Identify which cell holds the provided text, then report its [x, y] central coordinate. 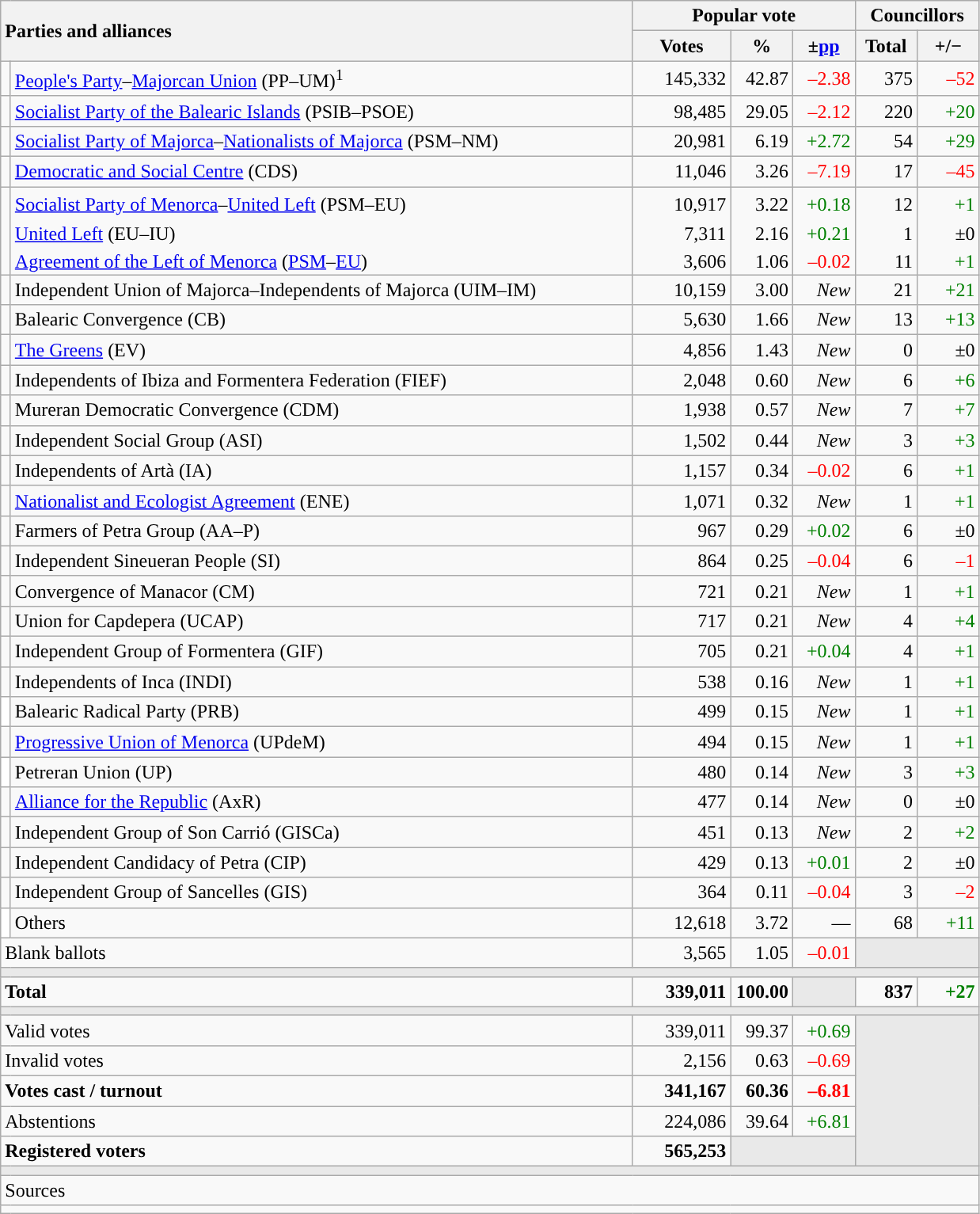
3,606 [682, 261]
0.60 [762, 380]
54 [887, 141]
224,086 [682, 1121]
Valid votes [317, 1030]
+20 [948, 111]
42.87 [762, 79]
+7 [948, 410]
6.19 [762, 141]
538 [682, 682]
717 [682, 621]
11,046 [682, 172]
13 [887, 320]
565,253 [682, 1151]
220 [887, 111]
±pp [823, 46]
0.63 [762, 1060]
Councillors [917, 16]
4,856 [682, 350]
–0.01 [823, 953]
+6.81 [823, 1121]
Independents of Inca (INDI) [321, 682]
1,938 [682, 410]
Votes [682, 46]
1.66 [762, 320]
Balearic Radical Party (PRB) [321, 712]
United Left (EU–IU) [321, 234]
2,156 [682, 1060]
10,917 [682, 204]
494 [682, 742]
1,157 [682, 470]
Progressive Union of Menorca (UPdeM) [321, 742]
+13 [948, 320]
Socialist Party of the Balearic Islands (PSIB–PSOE) [321, 111]
Independent Social Group (ASI) [321, 440]
60.36 [762, 1091]
+29 [948, 141]
Registered voters [317, 1151]
–1 [948, 561]
Socialist Party of Majorca–Nationalists of Majorca (PSM–NM) [321, 141]
29.05 [762, 111]
Independent Group of Son Carrió (GISCa) [321, 832]
— [823, 923]
Nationalist and Ecologist Agreement (ENE) [321, 500]
Invalid votes [317, 1060]
721 [682, 591]
Sources [490, 1190]
451 [682, 832]
7 [887, 410]
0.29 [762, 531]
+0.69 [823, 1030]
Mureran Democratic Convergence (CDM) [321, 410]
Convergence of Manacor (CM) [321, 591]
Popular vote [744, 16]
837 [887, 991]
Union for Capdepera (UCAP) [321, 621]
0.34 [762, 470]
12 [887, 204]
+0.21 [823, 234]
1.06 [762, 261]
Independent Sineueran People (SI) [321, 561]
Independent Union of Majorca–Independents of Majorca (UIM–IM) [321, 290]
+0.04 [823, 652]
Agreement of the Left of Menorca (PSM–EU) [321, 261]
–2.12 [823, 111]
Independent Group of Formentera (GIF) [321, 652]
People's Party–Majorcan Union (PP–UM)1 [321, 79]
1.05 [762, 953]
0.25 [762, 561]
705 [682, 652]
Parties and alliances [317, 31]
3.72 [762, 923]
3.00 [762, 290]
1,071 [682, 500]
3,565 [682, 953]
Blank ballots [317, 953]
5,630 [682, 320]
–0.69 [823, 1060]
% [762, 46]
Votes cast / turnout [317, 1091]
+27 [948, 991]
–52 [948, 79]
17 [887, 172]
+0.18 [823, 204]
11 [887, 261]
–2 [948, 892]
+4 [948, 621]
Independents of Artà (IA) [321, 470]
Independents of Ibiza and Formentera Federation (FIEF) [321, 380]
967 [682, 531]
364 [682, 892]
The Greens (EV) [321, 350]
Others [321, 923]
477 [682, 802]
499 [682, 712]
+2.72 [823, 141]
3.26 [762, 172]
2.16 [762, 234]
0.44 [762, 440]
98,485 [682, 111]
–45 [948, 172]
145,332 [682, 79]
+0.01 [823, 862]
480 [682, 772]
100.00 [762, 991]
+0.02 [823, 531]
21 [887, 290]
429 [682, 862]
+11 [948, 923]
1.43 [762, 350]
+2 [948, 832]
Alliance for the Republic (AxR) [321, 802]
99.37 [762, 1030]
0.11 [762, 892]
–2.38 [823, 79]
+21 [948, 290]
Independent Group of Sancelles (GIS) [321, 892]
Petreran Union (UP) [321, 772]
0.16 [762, 682]
68 [887, 923]
2,048 [682, 380]
1,502 [682, 440]
39.64 [762, 1121]
–7.19 [823, 172]
864 [682, 561]
375 [887, 79]
20,981 [682, 141]
0.57 [762, 410]
3.22 [762, 204]
12,618 [682, 923]
+6 [948, 380]
Socialist Party of Menorca–United Left (PSM–EU) [321, 204]
Balearic Convergence (CB) [321, 320]
341,167 [682, 1091]
10,159 [682, 290]
Democratic and Social Centre (CDS) [321, 172]
7,311 [682, 234]
+/− [948, 46]
Independent Candidacy of Petra (CIP) [321, 862]
Abstentions [317, 1121]
0.32 [762, 500]
–6.81 [823, 1091]
Farmers of Petra Group (AA–P) [321, 531]
